Return [X, Y] of the center of cell containing provided text 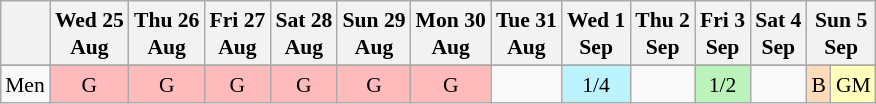
Fri 3Sep [722, 33]
Sat 28Aug [304, 33]
Sat 4Sep [778, 33]
B [818, 84]
GM [854, 84]
1/4 [596, 84]
Tue 31Aug [526, 33]
Thu 26Aug [167, 33]
1/2 [722, 84]
Wed 1Sep [596, 33]
Men [25, 84]
Thu 2Sep [662, 33]
Mon 30Aug [451, 33]
Wed 25Aug [90, 33]
Sun 5Sep [840, 33]
Sun 29Aug [374, 33]
Fri 27Aug [237, 33]
